Pinpoint the cell where the given text exists, returning its (X, Y) midpoint coordinate. 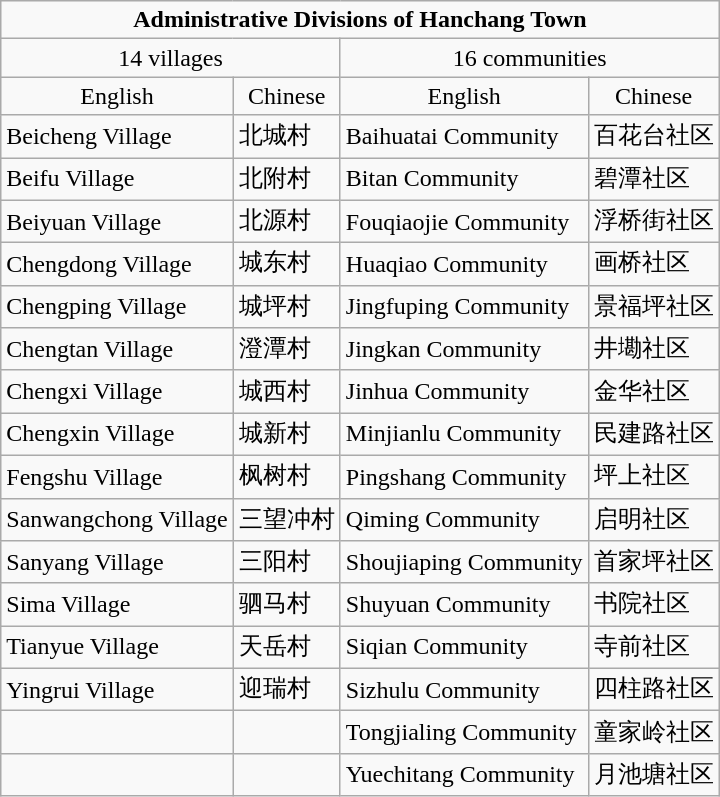
Chengxi Village (117, 392)
Chengdong Village (117, 264)
驷马村 (286, 604)
Siqian Community (464, 648)
城东村 (286, 264)
童家岭社区 (654, 732)
Fouqiaojie Community (464, 222)
北附村 (286, 180)
三望冲村 (286, 520)
画桥社区 (654, 264)
天岳村 (286, 648)
Sima Village (117, 604)
Tianyue Village (117, 648)
Jingkan Community (464, 350)
Huaqiao Community (464, 264)
迎瑞村 (286, 690)
北城村 (286, 136)
城新村 (286, 434)
三阳村 (286, 562)
Beifu Village (117, 180)
四柱路社区 (654, 690)
Chengxin Village (117, 434)
Sanwangchong Village (117, 520)
14 villages (171, 58)
寺前社区 (654, 648)
Baihuatai Community (464, 136)
Tongjialing Community (464, 732)
井墈社区 (654, 350)
枫树村 (286, 476)
坪上社区 (654, 476)
民建路社区 (654, 434)
Jingfuping Community (464, 306)
Beicheng Village (117, 136)
Administrative Divisions of Hanchang Town (360, 20)
金华社区 (654, 392)
Qiming Community (464, 520)
Jinhua Community (464, 392)
城西村 (286, 392)
Shuyuan Community (464, 604)
16 communities (530, 58)
Fengshu Village (117, 476)
Shoujiaping Community (464, 562)
Yuechitang Community (464, 774)
Sizhulu Community (464, 690)
Pingshang Community (464, 476)
碧潭社区 (654, 180)
月池塘社区 (654, 774)
浮桥街社区 (654, 222)
Sanyang Village (117, 562)
Bitan Community (464, 180)
Beiyuan Village (117, 222)
城坪村 (286, 306)
书院社区 (654, 604)
启明社区 (654, 520)
Yingrui Village (117, 690)
百花台社区 (654, 136)
首家坪社区 (654, 562)
澄潭村 (286, 350)
Chengtan Village (117, 350)
Chengping Village (117, 306)
景福坪社区 (654, 306)
北源村 (286, 222)
Minjianlu Community (464, 434)
